Determine the (x, y) coordinate at the center of the cell enclosing the given text.  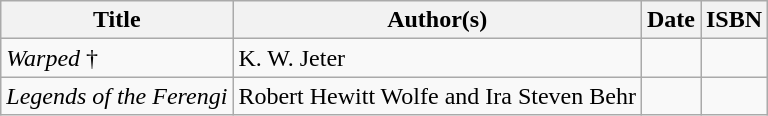
Author(s) (438, 20)
Title (117, 20)
Legends of the Ferengi (117, 96)
Robert Hewitt Wolfe and Ira Steven Behr (438, 96)
K. W. Jeter (438, 58)
Warped † (117, 58)
ISBN (734, 20)
Date (670, 20)
